From the cell containing the given text, extract its center point as [X, Y] coordinate. 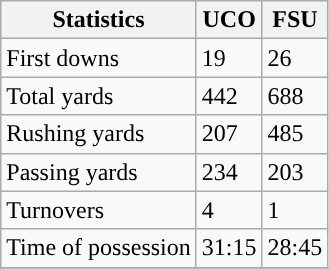
688 [295, 96]
Passing yards [99, 172]
First downs [99, 58]
31:15 [229, 248]
UCO [229, 20]
FSU [295, 20]
1 [295, 210]
Time of possession [99, 248]
Rushing yards [99, 134]
442 [229, 96]
28:45 [295, 248]
Total yards [99, 96]
4 [229, 210]
Statistics [99, 20]
19 [229, 58]
485 [295, 134]
203 [295, 172]
26 [295, 58]
207 [229, 134]
Turnovers [99, 210]
234 [229, 172]
